Provide the [x, y] coordinate of the cell's center where the given text is located.  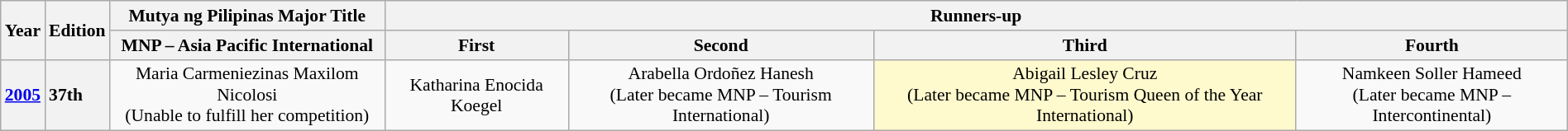
37th [78, 96]
Namkeen Soller Hameed (Later became MNP – Intercontinental) [1432, 96]
Second [721, 45]
Maria Carmeniezinas Maxilom Nicolosi (Unable to fulfill her competition) [247, 96]
Runners-up [976, 16]
2005 [23, 96]
Mutya ng Pilipinas Major Title [247, 16]
Fourth [1432, 45]
Arabella Ordoñez Hanesh (Later became MNP – Tourism International) [721, 96]
Katharina Enocida Koegel [476, 96]
Edition [78, 30]
Third [1085, 45]
Abigail Lesley Cruz (Later became MNP – Tourism Queen of the Year International) [1085, 96]
First [476, 45]
MNP – Asia Pacific International [247, 45]
Year [23, 30]
